For the text-containing cell, return its midpoint in [X, Y] coordinate format. 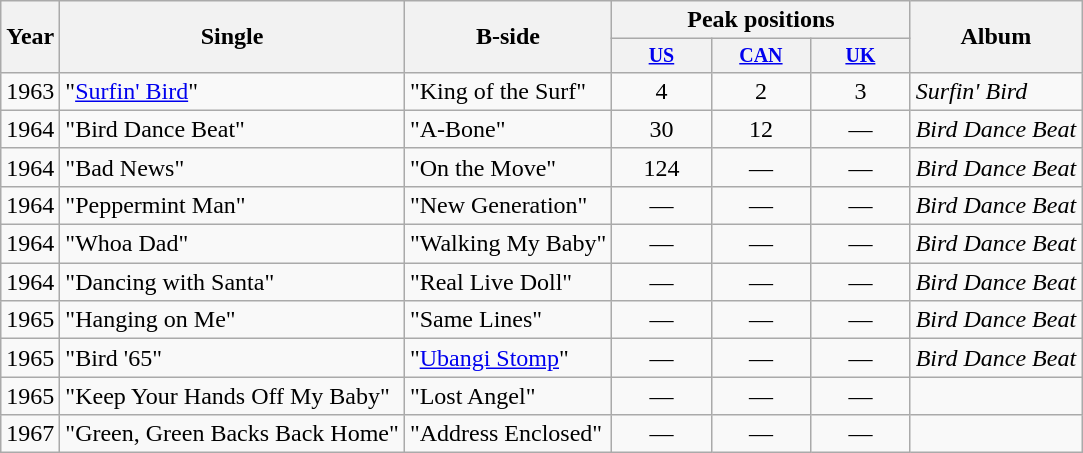
2 [760, 91]
Single [232, 37]
1963 [30, 91]
"Same Lines" [508, 320]
"Bird '65" [232, 358]
"On the Move" [508, 167]
"Real Live Doll" [508, 282]
Album [996, 37]
"Address Enclosed" [508, 434]
"King of the Surf" [508, 91]
B-side [508, 37]
124 [662, 167]
"Ubangi Stomp" [508, 358]
"New Generation" [508, 205]
"Bad News" [232, 167]
12 [760, 129]
Year [30, 37]
Peak positions [761, 20]
"Peppermint Man" [232, 205]
"Lost Angel" [508, 396]
"Dancing with Santa" [232, 282]
"Green, Green Backs Back Home" [232, 434]
UK [860, 56]
3 [860, 91]
"Walking My Baby" [508, 244]
"Bird Dance Beat" [232, 129]
"Whoa Dad" [232, 244]
US [662, 56]
Surfin' Bird [996, 91]
"Keep Your Hands Off My Baby" [232, 396]
30 [662, 129]
"A-Bone" [508, 129]
CAN [760, 56]
"Hanging on Me" [232, 320]
1967 [30, 434]
"Surfin' Bird" [232, 91]
4 [662, 91]
